Scan for the cell matching the given text and deliver its [X, Y] coordinate at center. 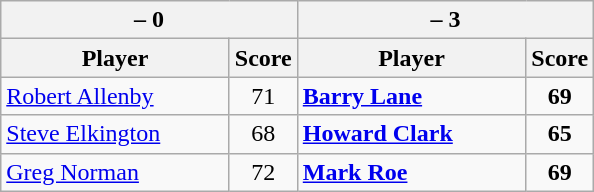
65 [560, 134]
– 0 [150, 20]
Barry Lane [412, 96]
– 3 [446, 20]
Greg Norman [116, 172]
Steve Elkington [116, 134]
Howard Clark [412, 134]
Robert Allenby [116, 96]
68 [263, 134]
Mark Roe [412, 172]
72 [263, 172]
71 [263, 96]
